Determine the [x, y] coordinate at the center of the cell enclosing the given text.  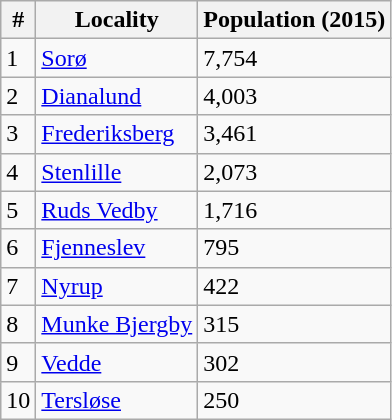
Ruds Vedby [117, 210]
795 [294, 248]
Vedde [117, 362]
9 [18, 362]
3,461 [294, 134]
6 [18, 248]
# [18, 20]
Dianalund [117, 96]
Frederiksberg [117, 134]
1 [18, 58]
250 [294, 400]
2 [18, 96]
Fjenneslev [117, 248]
Locality [117, 20]
302 [294, 362]
7,754 [294, 58]
8 [18, 324]
5 [18, 210]
1,716 [294, 210]
10 [18, 400]
422 [294, 286]
Population (2015) [294, 20]
2,073 [294, 172]
315 [294, 324]
7 [18, 286]
Munke Bjergby [117, 324]
4 [18, 172]
Nyrup [117, 286]
3 [18, 134]
Tersløse [117, 400]
Stenlille [117, 172]
Sorø [117, 58]
4,003 [294, 96]
